Provide the (X, Y) coordinate of the cell's center where the given text is located.  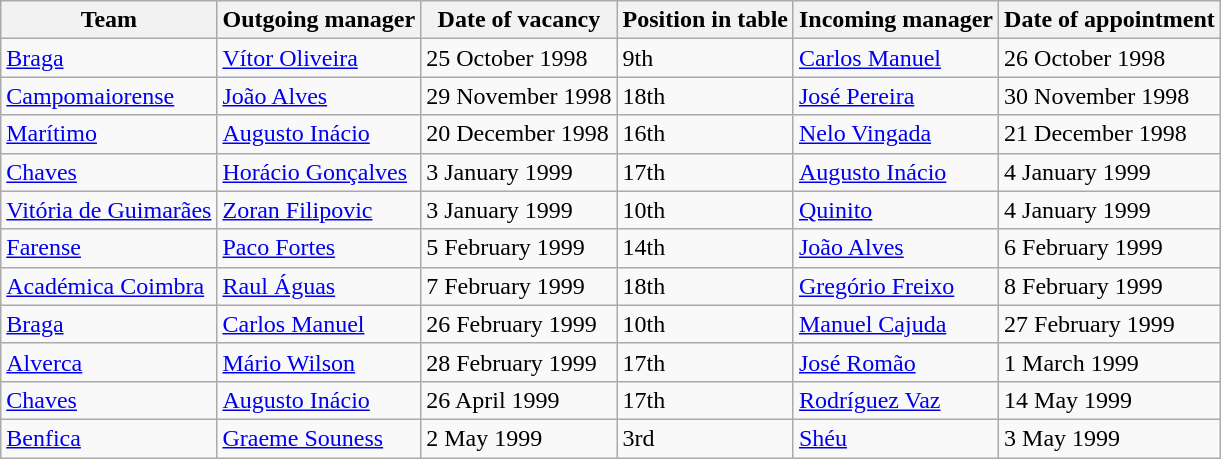
Team (109, 20)
8 February 1999 (1110, 286)
Vítor Oliveira (319, 58)
Vitória de Guimarães (109, 210)
Horácio Gonçalves (319, 172)
Académica Coimbra (109, 286)
25 October 1998 (519, 58)
3 May 1999 (1110, 438)
Paco Fortes (319, 248)
Nelo Vingada (896, 134)
Marítimo (109, 134)
José Pereira (896, 96)
Zoran Filipovic (319, 210)
29 November 1998 (519, 96)
Rodríguez Vaz (896, 400)
7 February 1999 (519, 286)
Graeme Souness (319, 438)
2 May 1999 (519, 438)
Quinito (896, 210)
3rd (705, 438)
14 May 1999 (1110, 400)
20 December 1998 (519, 134)
Raul Águas (319, 286)
26 February 1999 (519, 324)
Position in table (705, 20)
José Romão (896, 362)
Campomaiorense (109, 96)
27 February 1999 (1110, 324)
6 February 1999 (1110, 248)
Outgoing manager (319, 20)
Date of appointment (1110, 20)
26 April 1999 (519, 400)
Alverca (109, 362)
Shéu (896, 438)
1 March 1999 (1110, 362)
14th (705, 248)
Benfica (109, 438)
16th (705, 134)
Farense (109, 248)
5 February 1999 (519, 248)
Mário Wilson (319, 362)
30 November 1998 (1110, 96)
Gregório Freixo (896, 286)
21 December 1998 (1110, 134)
26 October 1998 (1110, 58)
28 February 1999 (519, 362)
9th (705, 58)
Manuel Cajuda (896, 324)
Date of vacancy (519, 20)
Incoming manager (896, 20)
